Scan for the cell matching the given text and deliver its [x, y] coordinate at center. 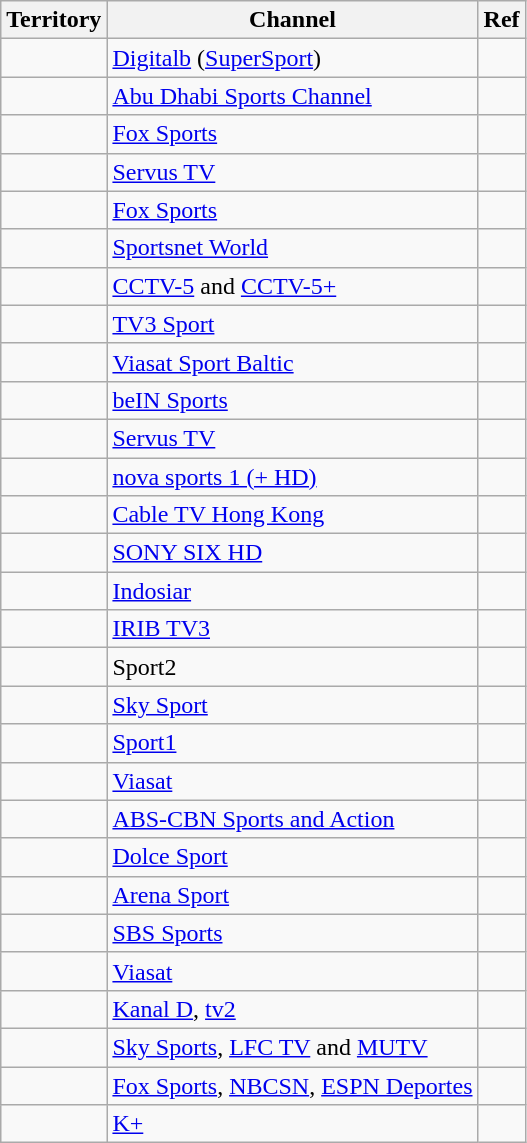
Channel [292, 20]
Territory [54, 20]
Dolce Sport [292, 857]
Indosiar [292, 591]
IRIB TV3 [292, 629]
beIN Sports [292, 400]
Abu Dhabi Sports Channel [292, 96]
SBS Sports [292, 933]
Cable TV Hong Kong [292, 515]
Sky Sport [292, 705]
SONY SIX HD [292, 553]
TV3 Sport [292, 324]
ABS-CBN Sports and Action [292, 819]
Digitalb (SuperSport) [292, 58]
CCTV-5 and CCTV-5+ [292, 286]
Sport1 [292, 743]
Ref [502, 20]
nova sports 1 (+ HD) [292, 477]
Sport2 [292, 667]
Viasat Sport Baltic [292, 362]
Sky Sports, LFC TV and MUTV [292, 1047]
Sportsnet World [292, 248]
K+ [292, 1124]
Arena Sport [292, 895]
Kanal D, tv2 [292, 1009]
Fox Sports, NBCSN, ESPN Deportes [292, 1085]
